Capture the cell that displays the provided text and extract its [X, Y] central coordinate. 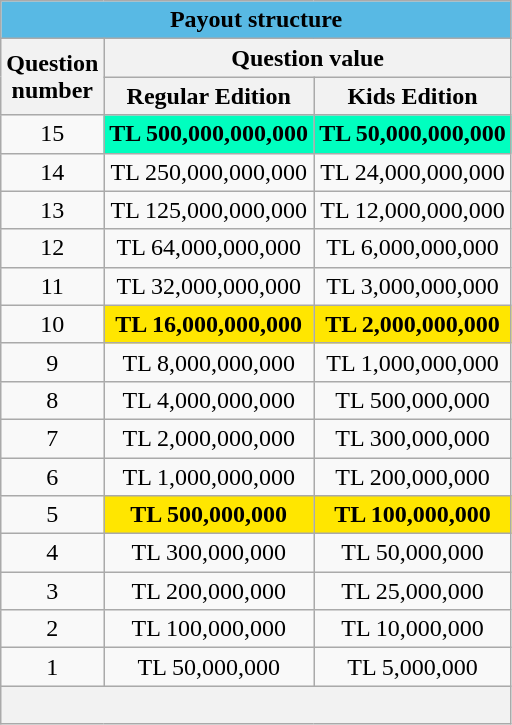
1 [52, 667]
TL 8,000,000,000 [209, 362]
9 [52, 362]
TL 6,000,000,000 [413, 248]
TL 32,000,000,000 [209, 286]
TL 125,000,000,000 [209, 210]
8 [52, 400]
TL 16,000,000,000 [209, 324]
2 [52, 629]
TL 3,000,000,000 [413, 286]
10 [52, 324]
Questionnumber [52, 77]
12 [52, 248]
14 [52, 172]
TL 24,000,000,000 [413, 172]
Regular Edition [209, 96]
5 [52, 515]
TL 10,000,000 [413, 629]
7 [52, 438]
6 [52, 477]
TL 64,000,000,000 [209, 248]
Kids Edition [413, 96]
TL 5,000,000 [413, 667]
4 [52, 553]
Payout structure [256, 20]
TL 4,000,000,000 [209, 400]
TL 500,000,000,000 [209, 134]
TL 250,000,000,000 [209, 172]
Question value [308, 58]
3 [52, 591]
TL 12,000,000,000 [413, 210]
TL 25,000,000 [413, 591]
11 [52, 286]
13 [52, 210]
TL 50,000,000,000 [413, 134]
15 [52, 134]
